Locate the cell with the specified text and output its (x, y) center coordinate. 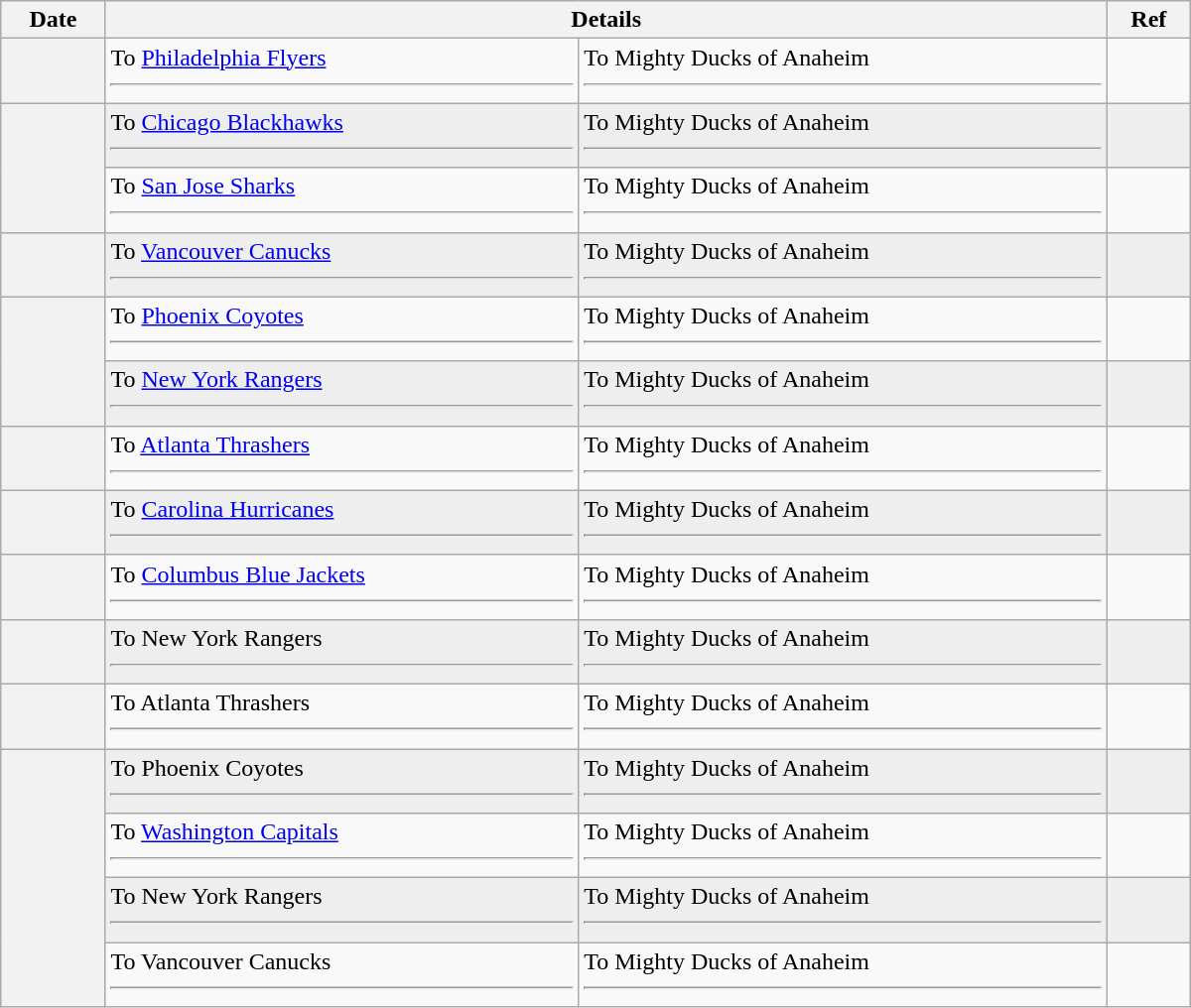
To San Jose Sharks (341, 200)
To Chicago Blackhawks (341, 135)
Details (605, 20)
Date (54, 20)
To Carolina Hurricanes (341, 522)
To Philadelphia Flyers (341, 71)
To Columbus Blue Jackets (341, 587)
Ref (1148, 20)
To Washington Capitals (341, 845)
